Determine the (X, Y) coordinate at the center of the cell enclosing the given text.  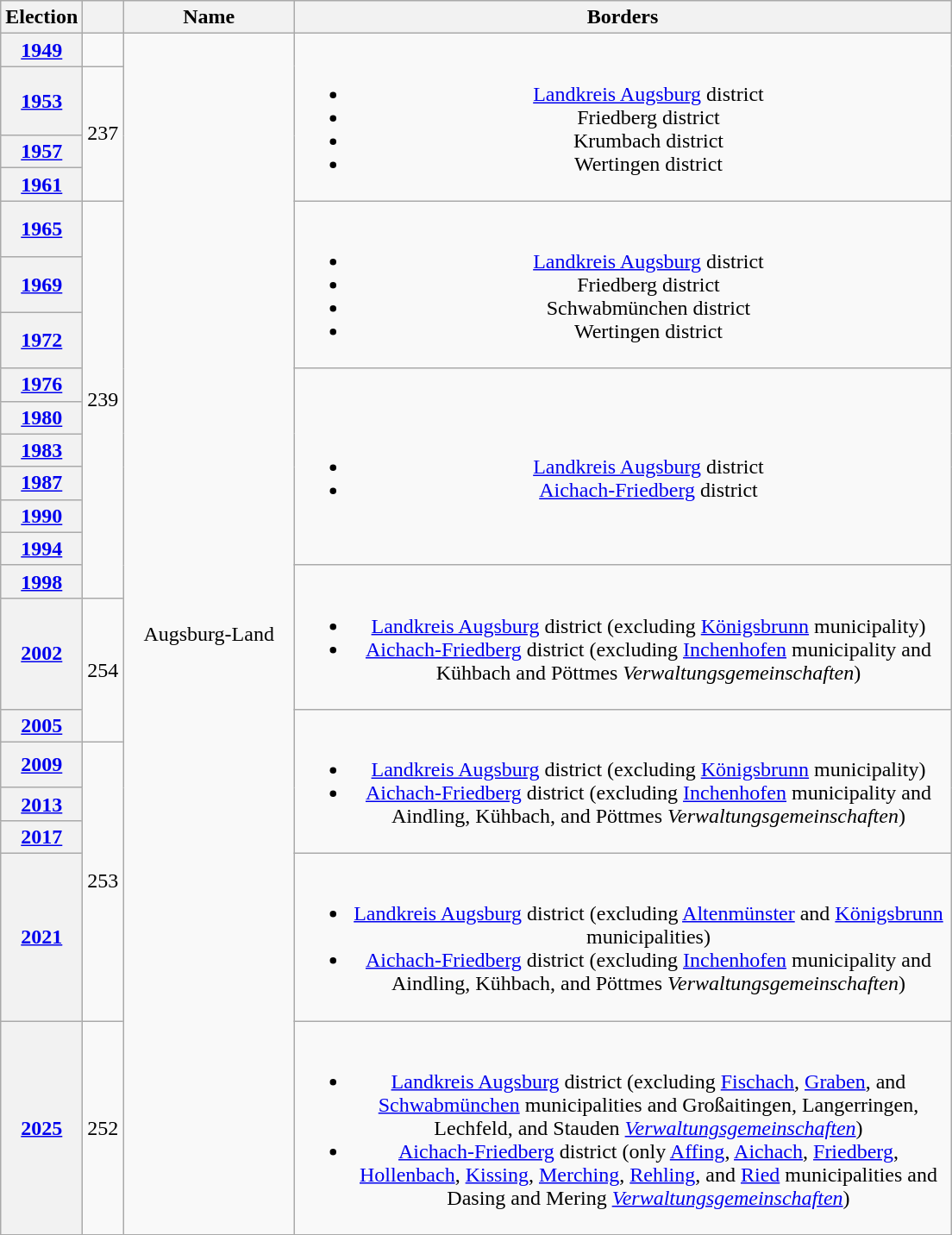
237 (103, 134)
239 (103, 399)
1961 (41, 185)
1994 (41, 549)
2025 (41, 1128)
1953 (41, 101)
Augsburg-Land (209, 635)
Landkreis Augsburg districtAichach-Friedberg district (623, 467)
1987 (41, 483)
Election (41, 17)
Borders (623, 17)
1990 (41, 516)
1969 (41, 285)
2005 (41, 725)
Name (209, 17)
2017 (41, 837)
253 (103, 881)
Landkreis Augsburg districtFriedberg districtSchwabmünchen districtWertingen district (623, 285)
1980 (41, 417)
254 (103, 669)
1949 (41, 50)
1983 (41, 450)
1998 (41, 581)
252 (103, 1128)
2013 (41, 804)
2002 (41, 654)
2021 (41, 937)
Landkreis Augsburg districtFriedberg districtKrumbach districtWertingen district (623, 117)
1957 (41, 152)
1976 (41, 385)
1972 (41, 340)
1965 (41, 229)
2009 (41, 764)
